Scan for the cell matching the given text and deliver its [X, Y] coordinate at center. 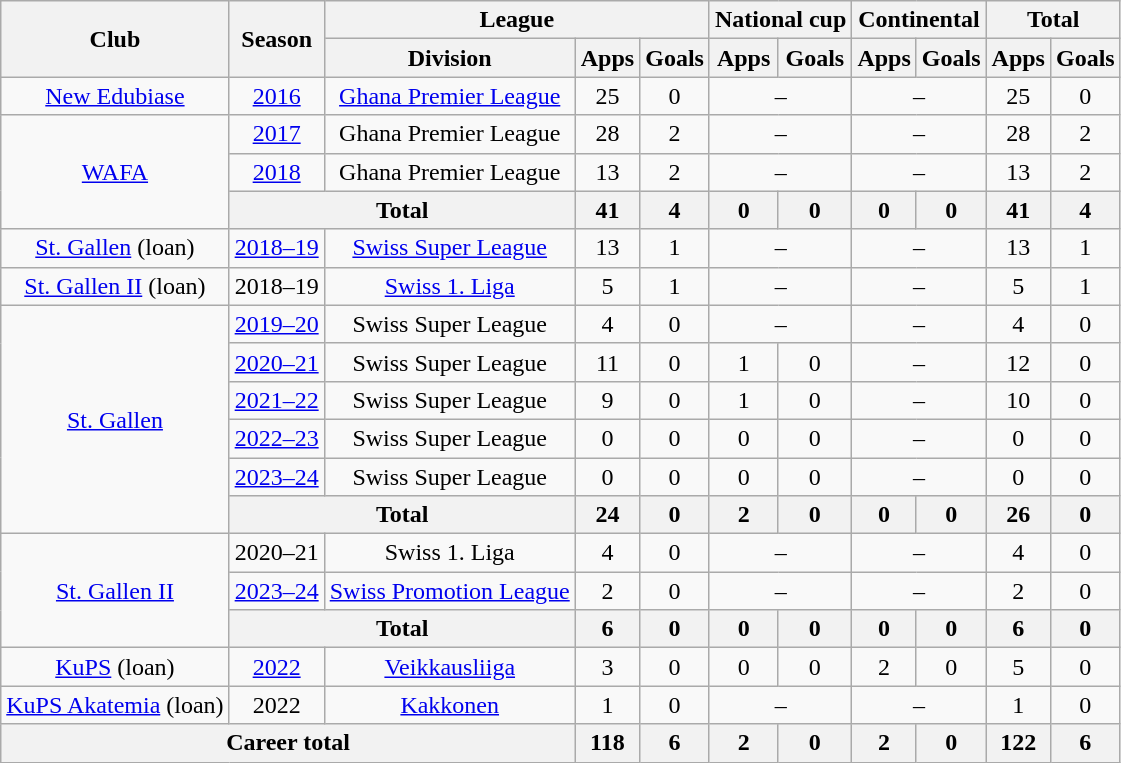
Career total [288, 743]
Veikkausliiga [450, 667]
2018 [276, 172]
11 [607, 362]
Continental [919, 20]
Swiss Promotion League [450, 591]
2017 [276, 134]
St. Gallen [115, 419]
24 [607, 515]
League [516, 20]
Season [276, 39]
St. Gallen II (loan) [115, 286]
Kakkonen [450, 705]
2016 [276, 96]
New Edubiase [115, 96]
26 [1018, 515]
KuPS (loan) [115, 667]
Division [450, 58]
118 [607, 743]
St. Gallen (loan) [115, 248]
St. Gallen II [115, 591]
2019–20 [276, 324]
9 [607, 400]
12 [1018, 362]
National cup [780, 20]
Club [115, 39]
122 [1018, 743]
2021–22 [276, 400]
10 [1018, 400]
3 [607, 667]
WAFA [115, 172]
2022–23 [276, 438]
KuPS Akatemia (loan) [115, 705]
